Identify which cell holds the provided text, then report its (x, y) central coordinate. 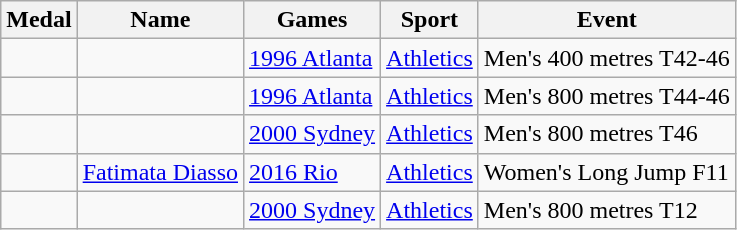
Event (606, 20)
Medal (39, 20)
Sport (430, 20)
Men's 800 metres T46 (606, 134)
Men's 800 metres T12 (606, 210)
Games (312, 20)
Women's Long Jump F11 (606, 172)
Fatimata Diasso (160, 172)
2016 Rio (312, 172)
Men's 400 metres T42-46 (606, 58)
Men's 800 metres T44-46 (606, 96)
Name (160, 20)
